Extract the (X, Y) coordinate from the center of the cell holding the provided text.  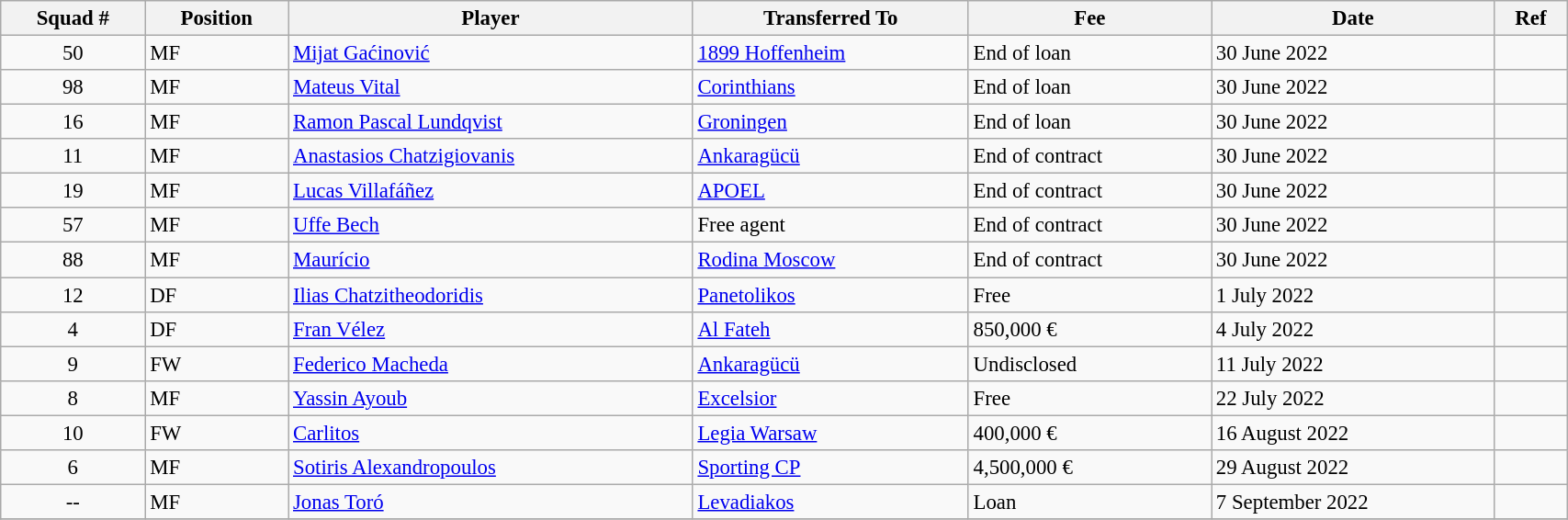
10 (73, 433)
Uffe Bech (491, 225)
Player (491, 18)
Mijat Gaćinović (491, 53)
400,000 € (1089, 433)
8 (73, 398)
Sporting CP (830, 468)
4,500,000 € (1089, 468)
Undisclosed (1089, 364)
16 (73, 122)
Groningen (830, 122)
Fran Vélez (491, 329)
9 (73, 364)
Ref (1530, 18)
4 July 2022 (1354, 329)
Squad # (73, 18)
1899 Hoffenheim (830, 53)
850,000 € (1089, 329)
Anastasios Chatzigiovanis (491, 156)
Jonas Toró (491, 502)
Panetolikos (830, 295)
Fee (1089, 18)
-- (73, 502)
Loan (1089, 502)
12 (73, 295)
Maurício (491, 260)
APOEL (830, 191)
4 (73, 329)
57 (73, 225)
Carlitos (491, 433)
29 August 2022 (1354, 468)
6 (73, 468)
Free agent (830, 225)
Excelsior (830, 398)
Date (1354, 18)
22 July 2022 (1354, 398)
Federico Macheda (491, 364)
Levadiakos (830, 502)
Sotiris Alexandropoulos (491, 468)
88 (73, 260)
Al Fateh (830, 329)
Yassin Ayoub (491, 398)
19 (73, 191)
Ilias Chatzitheodoridis (491, 295)
Rodina Moscow (830, 260)
11 (73, 156)
1 July 2022 (1354, 295)
7 September 2022 (1354, 502)
Ramon Pascal Lundqvist (491, 122)
Corinthians (830, 87)
Transferred To (830, 18)
Mateus Vital (491, 87)
50 (73, 53)
98 (73, 87)
16 August 2022 (1354, 433)
11 July 2022 (1354, 364)
Position (217, 18)
Legia Warsaw (830, 433)
Lucas Villafáñez (491, 191)
